Return the [x, y] coordinate for the center point of the cell that contains the specified text.  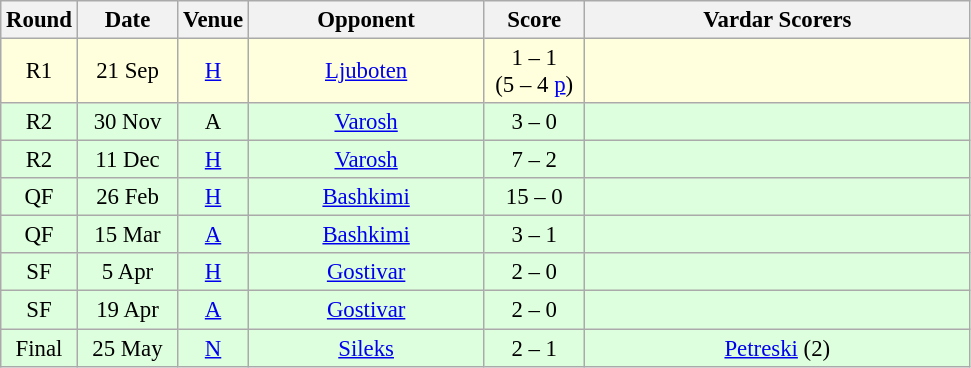
Venue [214, 20]
11 Dec [128, 160]
26 Feb [128, 197]
25 May [128, 348]
2 – 1 [534, 348]
Sileks [366, 348]
7 – 2 [534, 160]
15 – 0 [534, 197]
3 – 1 [534, 235]
Round [39, 20]
Score [534, 20]
3 – 0 [534, 122]
Petreski (2) [778, 348]
Date [128, 20]
19 Apr [128, 310]
Final [39, 348]
Vardar Scorers [778, 20]
N [214, 348]
Opponent [366, 20]
30 Nov [128, 122]
15 Mar [128, 235]
R1 [39, 72]
Ljuboten [366, 72]
5 Apr [128, 273]
1 – 1(5 – 4 p) [534, 72]
21 Sep [128, 72]
